Search for the cell housing the specified text and yield its [X, Y] center coordinate. 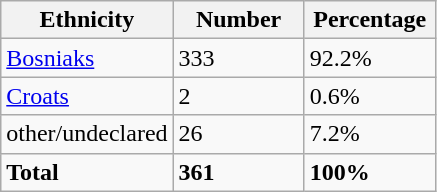
2 [238, 96]
Total [87, 172]
Percentage [370, 20]
Bosniaks [87, 58]
other/undeclared [87, 134]
Number [238, 20]
Croats [87, 96]
333 [238, 58]
361 [238, 172]
26 [238, 134]
100% [370, 172]
7.2% [370, 134]
Ethnicity [87, 20]
92.2% [370, 58]
0.6% [370, 96]
